Determine the [x, y] coordinate at the center of the cell enclosing the given text.  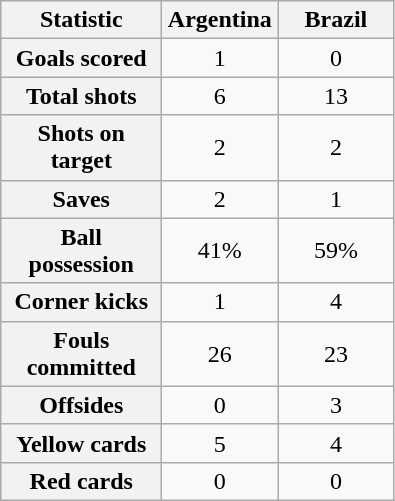
Saves [82, 199]
Shots on target [82, 148]
Goals scored [82, 58]
Statistic [82, 20]
Brazil [336, 20]
Argentina [220, 20]
26 [220, 354]
13 [336, 96]
Offsides [82, 405]
Fouls committed [82, 354]
5 [220, 443]
6 [220, 96]
Yellow cards [82, 443]
Ball possession [82, 250]
Red cards [82, 481]
41% [220, 250]
3 [336, 405]
59% [336, 250]
Total shots [82, 96]
Corner kicks [82, 302]
23 [336, 354]
